Locate the cell with the specified text and output its [x, y] center coordinate. 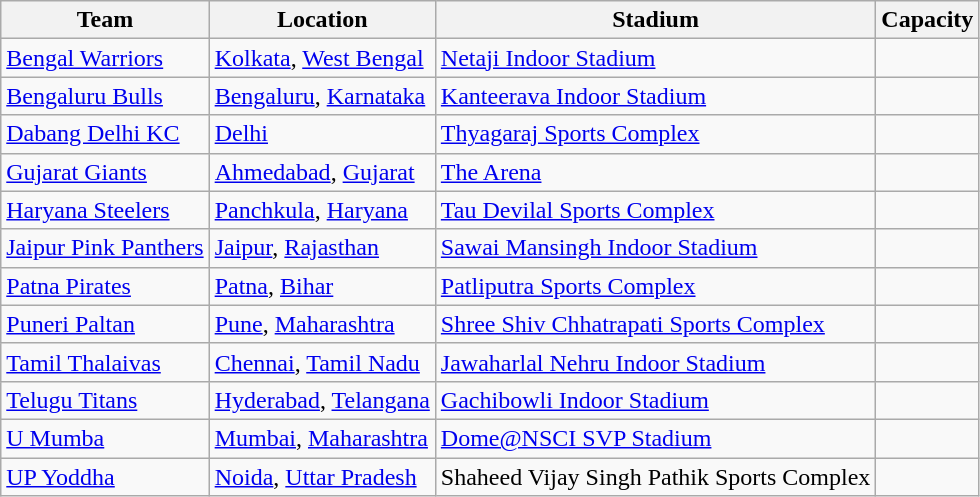
Patna Pirates [105, 286]
Noida, Uttar Pradesh [322, 477]
Sawai Mansingh Indoor Stadium [656, 248]
Patna, Bihar [322, 286]
Stadium [656, 20]
Jaipur Pink Panthers [105, 248]
Bengaluru, Karnataka [322, 96]
Delhi [322, 134]
Gujarat Giants [105, 172]
Kanteerava Indoor Stadium [656, 96]
Panchkula, Haryana [322, 210]
Mumbai, Maharashtra [322, 438]
Location [322, 20]
Dabang Delhi KC [105, 134]
Bengal Warriors [105, 58]
Hyderabad, Telangana [322, 400]
Netaji Indoor Stadium [656, 58]
Gachibowli Indoor Stadium [656, 400]
Dome@NSCI SVP Stadium [656, 438]
Kolkata, West Bengal [322, 58]
Tamil Thalaivas [105, 362]
UP Yoddha [105, 477]
Team [105, 20]
Patliputra Sports Complex [656, 286]
The Arena [656, 172]
Capacity [928, 20]
Bengaluru Bulls [105, 96]
Tau Devilal Sports Complex [656, 210]
Chennai, Tamil Nadu [322, 362]
Thyagaraj Sports Complex [656, 134]
Ahmedabad, Gujarat [322, 172]
Jaipur, Rajasthan [322, 248]
Telugu Titans [105, 400]
Haryana Steelers [105, 210]
Jawaharlal Nehru Indoor Stadium [656, 362]
U Mumba [105, 438]
Puneri Paltan [105, 324]
Shaheed Vijay Singh Pathik Sports Complex [656, 477]
Shree Shiv Chhatrapati Sports Complex [656, 324]
Pune, Maharashtra [322, 324]
